Find where the given text appears and provide that cell's center as [x, y] coordinate. 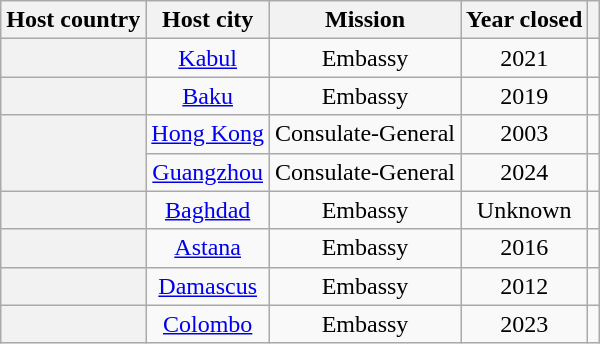
2023 [524, 324]
Astana [208, 248]
Host country [74, 20]
Mission [366, 20]
Host city [208, 20]
Baku [208, 96]
Guangzhou [208, 172]
Baghdad [208, 210]
Year closed [524, 20]
Hong Kong [208, 134]
2016 [524, 248]
Damascus [208, 286]
2021 [524, 58]
2012 [524, 286]
Kabul [208, 58]
Colombo [208, 324]
Unknown [524, 210]
2003 [524, 134]
2019 [524, 96]
2024 [524, 172]
